Return the [X, Y] coordinate for the center point of the cell that contains the specified text.  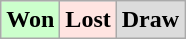
Lost [88, 20]
Draw [150, 20]
Won [30, 20]
